Search for the cell housing the specified text and yield its (X, Y) center coordinate. 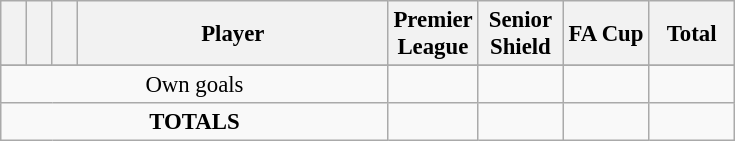
Total (692, 34)
FA Cup (606, 34)
Player (234, 34)
Own goals (194, 85)
Senior Shield (521, 34)
Premier League (432, 34)
TOTALS (194, 122)
